Locate the cell with the specified text and output its (X, Y) center coordinate. 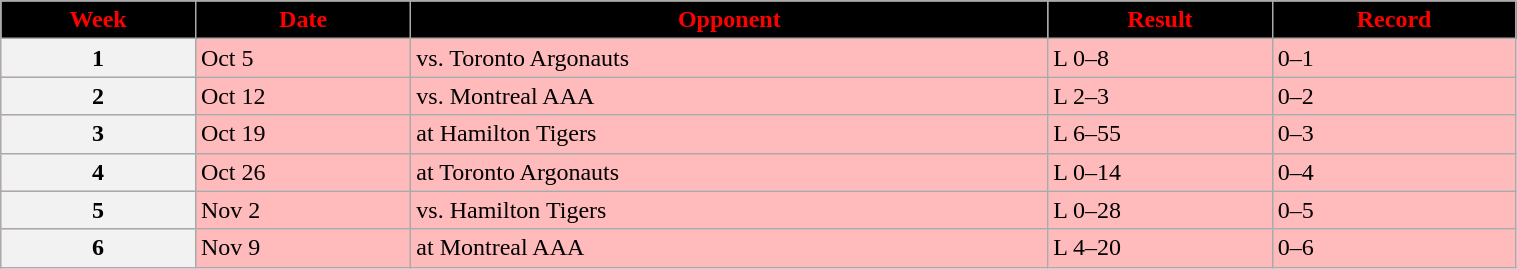
Oct 12 (302, 96)
vs. Montreal AAA (730, 96)
Oct 19 (302, 134)
at Montreal AAA (730, 248)
5 (98, 210)
Nov 2 (302, 210)
Oct 26 (302, 172)
Date (302, 20)
L 0–8 (1160, 58)
vs. Hamilton Tigers (730, 210)
3 (98, 134)
2 (98, 96)
0–4 (1394, 172)
6 (98, 248)
L 6–55 (1160, 134)
Nov 9 (302, 248)
Oct 5 (302, 58)
0–6 (1394, 248)
at Toronto Argonauts (730, 172)
0–3 (1394, 134)
0–5 (1394, 210)
L 0–28 (1160, 210)
1 (98, 58)
4 (98, 172)
Record (1394, 20)
0–2 (1394, 96)
vs. Toronto Argonauts (730, 58)
L 2–3 (1160, 96)
Week (98, 20)
L 4–20 (1160, 248)
Opponent (730, 20)
at Hamilton Tigers (730, 134)
Result (1160, 20)
L 0–14 (1160, 172)
0–1 (1394, 58)
